From the cell containing the given text, extract its center point as [X, Y] coordinate. 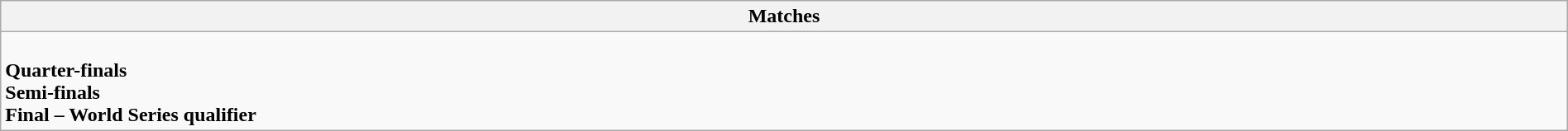
Matches [784, 16]
Quarter-finals Semi-finals Final – World Series qualifier [784, 81]
